Return [x, y] of the center of cell containing provided text 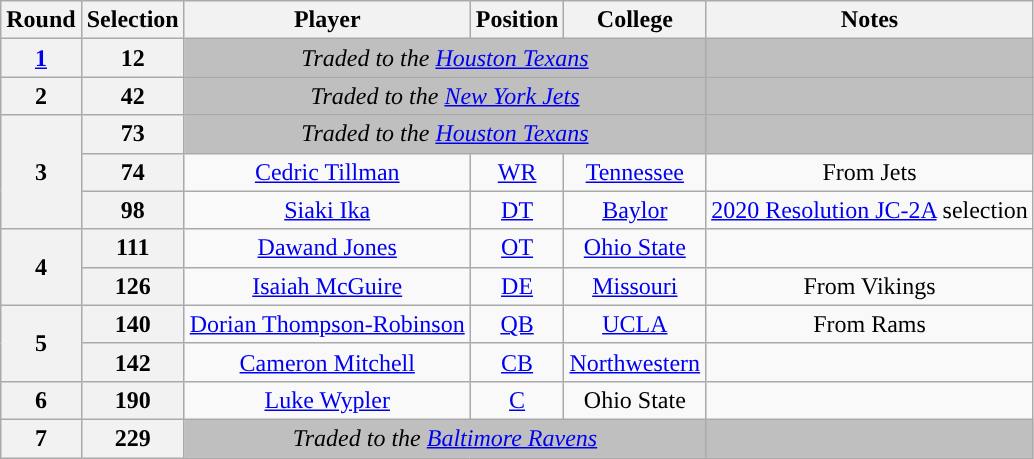
Notes [870, 20]
From Vikings [870, 286]
Cedric Tillman [327, 172]
WR [517, 172]
CB [517, 362]
Isaiah McGuire [327, 286]
73 [132, 134]
74 [132, 172]
DE [517, 286]
2 [41, 96]
Position [517, 20]
3 [41, 172]
From Jets [870, 172]
7 [41, 438]
Dorian Thompson-Robinson [327, 324]
126 [132, 286]
4 [41, 267]
Traded to the New York Jets [444, 96]
42 [132, 96]
142 [132, 362]
111 [132, 248]
Dawand Jones [327, 248]
Player [327, 20]
98 [132, 210]
OT [517, 248]
1 [41, 58]
Baylor [635, 210]
6 [41, 400]
140 [132, 324]
College [635, 20]
Missouri [635, 286]
Siaki Ika [327, 210]
229 [132, 438]
UCLA [635, 324]
190 [132, 400]
Selection [132, 20]
Traded to the Baltimore Ravens [444, 438]
Northwestern [635, 362]
DT [517, 210]
12 [132, 58]
5 [41, 343]
Cameron Mitchell [327, 362]
Round [41, 20]
2020 Resolution JC-2A selection [870, 210]
C [517, 400]
QB [517, 324]
From Rams [870, 324]
Tennessee [635, 172]
Luke Wypler [327, 400]
